Capture the cell that displays the provided text and extract its (X, Y) central coordinate. 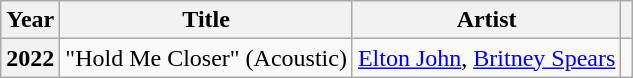
2022 (30, 58)
Artist (486, 20)
"Hold Me Closer" (Acoustic) (206, 58)
Elton John, Britney Spears (486, 58)
Year (30, 20)
Title (206, 20)
